For the text-containing cell, return its midpoint in [x, y] coordinate format. 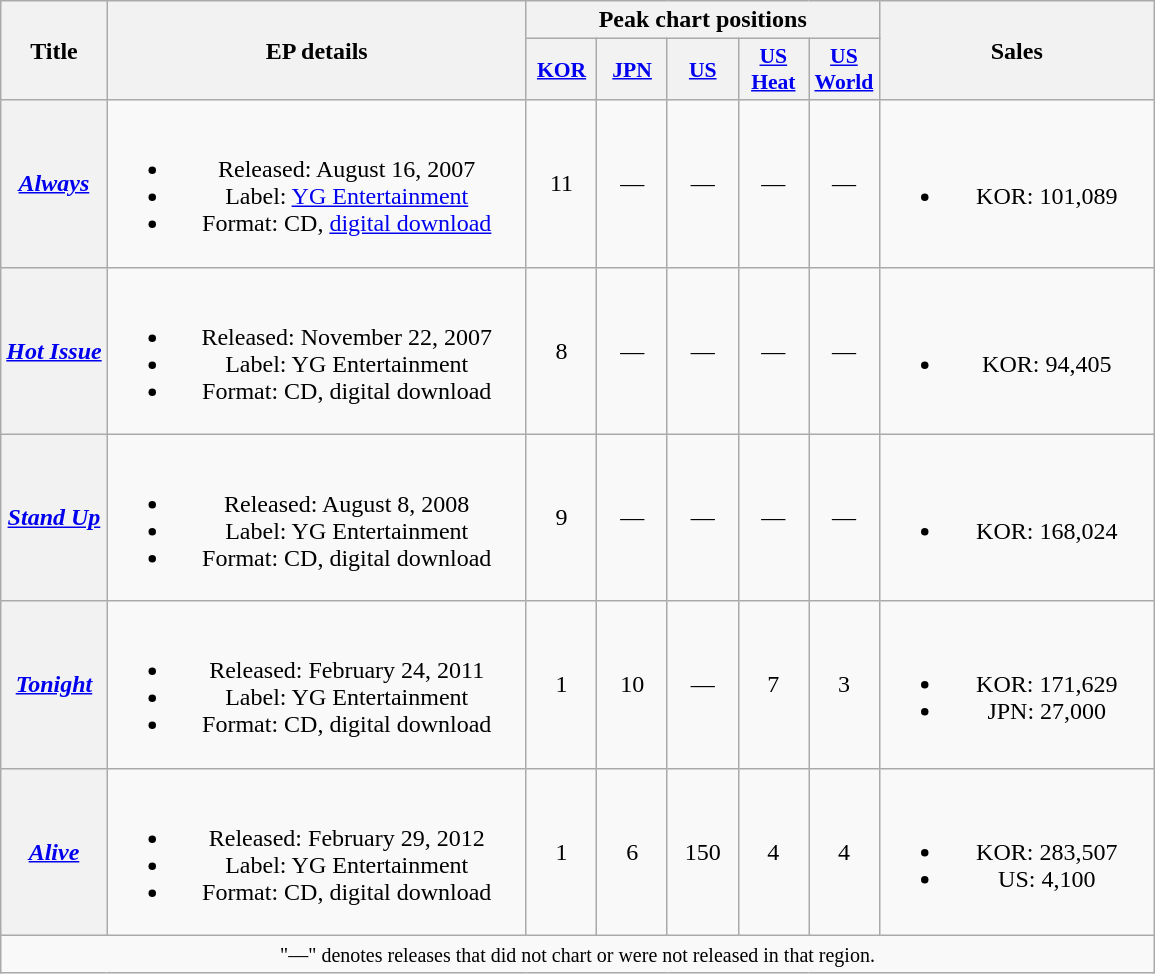
Released: February 24, 2011Label: YG EntertainmentFormat: CD, digital download [316, 684]
USWorld [844, 70]
"—" denotes releases that did not chart or were not released in that region. [578, 954]
Released: August 16, 2007Label: YG EntertainmentFormat: CD, digital download [316, 184]
11 [562, 184]
KOR: 168,024 [1016, 518]
Stand Up [54, 518]
EP details [316, 50]
Title [54, 50]
3 [844, 684]
Released: August 8, 2008Label: YG EntertainmentFormat: CD, digital download [316, 518]
KOR: 171,629JPN: 27,000 [1016, 684]
KOR: 101,089 [1016, 184]
Hot Issue [54, 350]
Alive [54, 852]
KOR: 283,507US: 4,100 [1016, 852]
Always [54, 184]
150 [702, 852]
6 [632, 852]
7 [774, 684]
KOR: 94,405 [1016, 350]
US [702, 70]
JPN [632, 70]
10 [632, 684]
USHeat [774, 70]
Released: February 29, 2012Label: YG EntertainmentFormat: CD, digital download [316, 852]
9 [562, 518]
KOR [562, 70]
Tonight [54, 684]
8 [562, 350]
Peak chart positions [702, 20]
Released: November 22, 2007Label: YG EntertainmentFormat: CD, digital download [316, 350]
Sales [1016, 50]
